Capture the cell that displays the provided text and extract its (x, y) central coordinate. 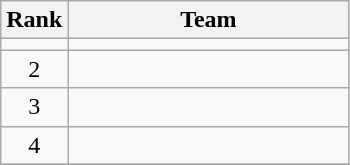
3 (34, 107)
Rank (34, 20)
Team (208, 20)
2 (34, 69)
4 (34, 145)
